Determine the (X, Y) coordinate at the center of the cell enclosing the given text.  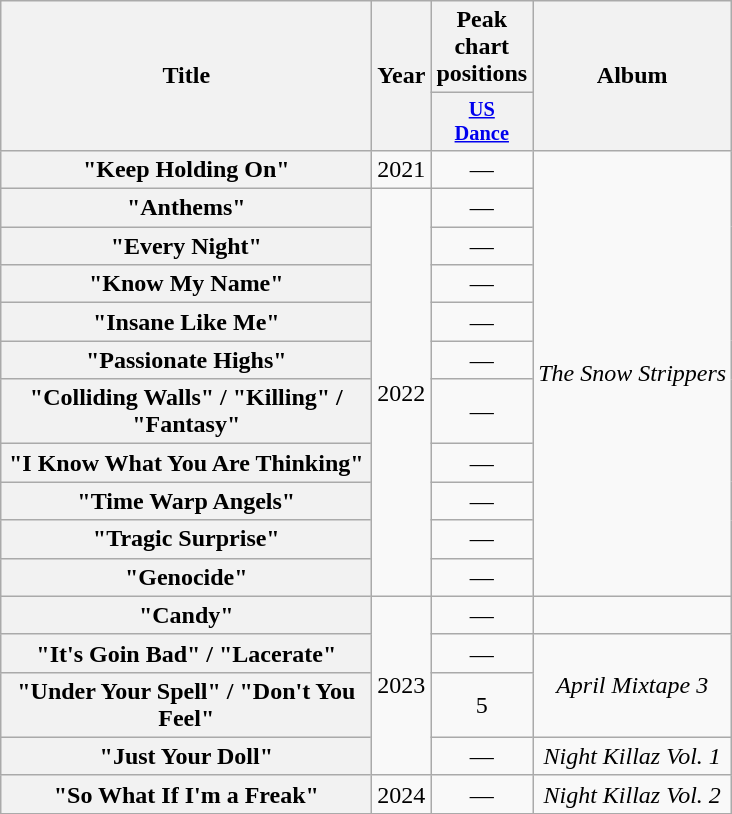
"Anthems" (186, 208)
"Insane Like Me" (186, 322)
Peak chart positions (482, 47)
2023 (402, 686)
Night Killaz Vol. 2 (632, 794)
The Snow Strippers (632, 373)
"Colliding Walls" / "Killing" / "Fantasy" (186, 412)
"Keep Holding On" (186, 169)
USDance (482, 122)
2022 (402, 393)
"So What If I'm a Freak" (186, 794)
"Passionate Highs" (186, 360)
Title (186, 76)
"Tragic Surprise" (186, 539)
"Under Your Spell" / "Don't You Feel" (186, 704)
5 (482, 704)
Year (402, 76)
"Genocide" (186, 577)
"Know My Name" (186, 284)
2024 (402, 794)
"Time Warp Angels" (186, 501)
"I Know What You Are Thinking" (186, 463)
2021 (402, 169)
"Just Your Doll" (186, 756)
"It's Goin Bad" / "Lacerate" (186, 653)
"Candy" (186, 615)
"Every Night" (186, 246)
Album (632, 76)
Night Killaz Vol. 1 (632, 756)
April Mixtape 3 (632, 686)
